Search for the cell housing the specified text and yield its (X, Y) center coordinate. 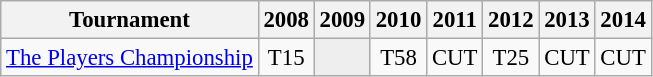
The Players Championship (130, 58)
T58 (398, 58)
2014 (623, 20)
2010 (398, 20)
2011 (455, 20)
2013 (567, 20)
Tournament (130, 20)
T25 (511, 58)
T15 (286, 58)
2009 (342, 20)
2008 (286, 20)
2012 (511, 20)
